Pinpoint the cell where the given text exists, returning its [X, Y] midpoint coordinate. 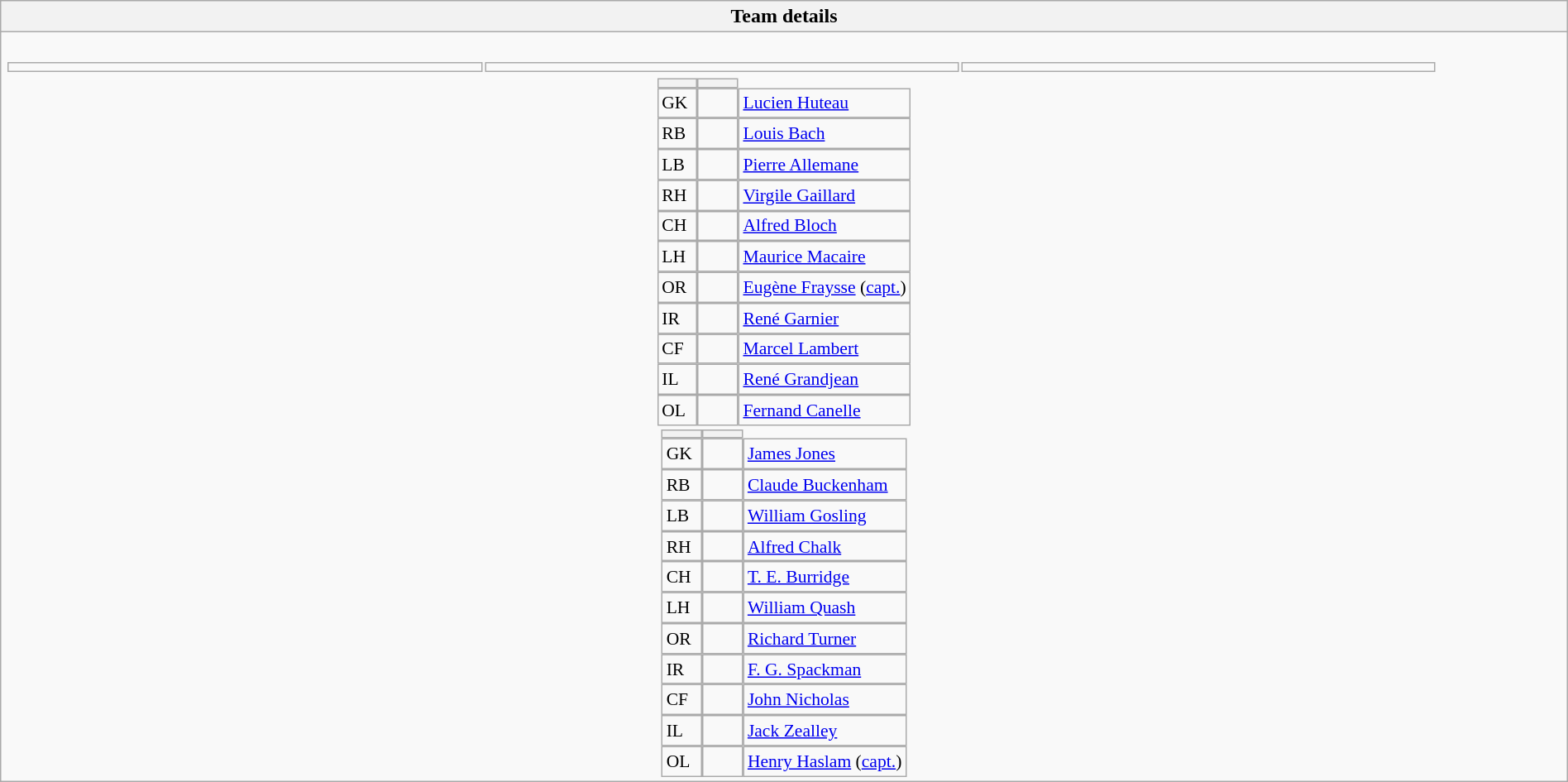
Richard Turner [825, 639]
William Quash [825, 607]
Henry Haslam (capt.) [825, 761]
T. E. Burridge [825, 578]
F. G. Spackman [825, 669]
Pierre Allemane [825, 164]
Eugène Fraysse (capt.) [825, 288]
Lucien Huteau [825, 103]
Marcel Lambert [825, 349]
Fernand Canelle [825, 410]
Alfred Chalk [825, 546]
René Grandjean [825, 379]
René Garnier [825, 318]
Claude Buckenham [825, 485]
James Jones [825, 453]
John Nicholas [825, 700]
Louis Bach [825, 134]
Virgile Gaillard [825, 195]
Jack Zealley [825, 730]
Team details [784, 17]
Maurice Macaire [825, 257]
William Gosling [825, 515]
Alfred Bloch [825, 225]
